Pinpoint the cell where the given text exists, returning its (x, y) midpoint coordinate. 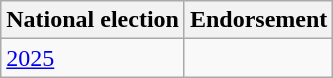
National election (93, 20)
2025 (93, 58)
Endorsement (258, 20)
